Return (X, Y) of the center of cell containing provided text 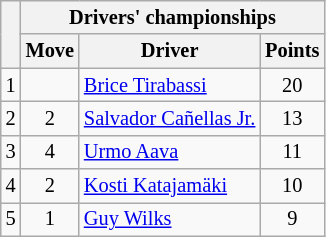
Drivers' championships (173, 17)
Points (292, 51)
Urmo Aava (170, 152)
Move (50, 51)
9 (292, 219)
Kosti Katajamäki (170, 186)
Driver (170, 51)
Salvador Cañellas Jr. (170, 118)
Brice Tirabassi (170, 85)
11 (292, 152)
20 (292, 85)
Guy Wilks (170, 219)
3 (11, 152)
5 (11, 219)
13 (292, 118)
10 (292, 186)
